For the text-containing cell, return its midpoint in [X, Y] coordinate format. 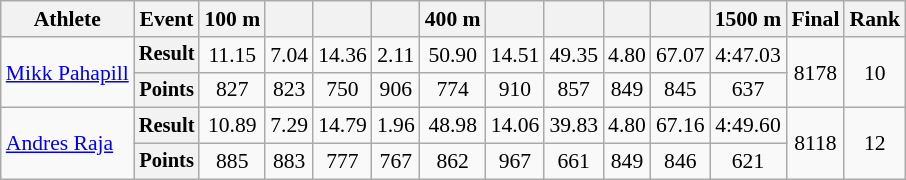
Final [815, 19]
Andres Raja [68, 144]
845 [680, 90]
846 [680, 162]
10 [874, 72]
2.11 [396, 55]
777 [342, 162]
750 [342, 90]
7.04 [289, 55]
823 [289, 90]
637 [748, 90]
8178 [815, 72]
39.83 [574, 126]
Event [167, 19]
12 [874, 144]
1.96 [396, 126]
Mikk Pahapill [68, 72]
862 [453, 162]
14.06 [516, 126]
4:49.60 [748, 126]
50.90 [453, 55]
621 [748, 162]
11.15 [232, 55]
4:47.03 [748, 55]
767 [396, 162]
10.89 [232, 126]
14.36 [342, 55]
7.29 [289, 126]
8118 [815, 144]
883 [289, 162]
857 [574, 90]
1500 m [748, 19]
906 [396, 90]
910 [516, 90]
49.35 [574, 55]
48.98 [453, 126]
967 [516, 162]
885 [232, 162]
100 m [232, 19]
67.07 [680, 55]
67.16 [680, 126]
827 [232, 90]
400 m [453, 19]
Rank [874, 19]
774 [453, 90]
14.51 [516, 55]
Athlete [68, 19]
14.79 [342, 126]
661 [574, 162]
